From the cell containing the given text, extract its center point as [X, Y] coordinate. 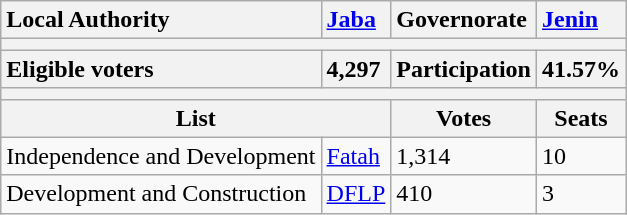
Fatah [356, 156]
41.57% [580, 69]
Jenin [580, 20]
410 [464, 194]
3 [580, 194]
4,297 [356, 69]
List [196, 118]
Governorate [464, 20]
Local Authority [161, 20]
10 [580, 156]
Seats [580, 118]
Participation [464, 69]
Jaba [356, 20]
Votes [464, 118]
1,314 [464, 156]
Eligible voters [161, 69]
DFLP [356, 194]
Development and Construction [161, 194]
Independence and Development [161, 156]
